Identify which cell holds the provided text, then report its (x, y) central coordinate. 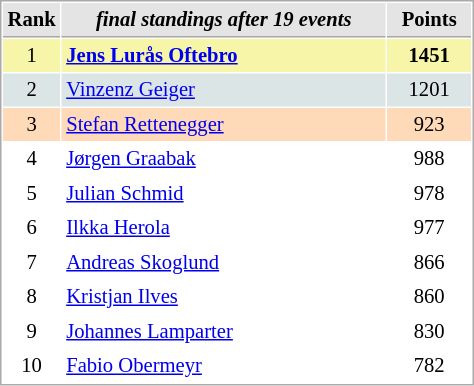
866 (429, 262)
1 (32, 56)
Fabio Obermeyr (224, 366)
final standings after 19 events (224, 20)
1451 (429, 56)
860 (429, 296)
7 (32, 262)
9 (32, 332)
Kristjan Ilves (224, 296)
Julian Schmid (224, 194)
6 (32, 228)
Jørgen Graabak (224, 158)
Ilkka Herola (224, 228)
8 (32, 296)
Points (429, 20)
978 (429, 194)
Andreas Skoglund (224, 262)
3 (32, 124)
988 (429, 158)
Rank (32, 20)
2 (32, 90)
977 (429, 228)
10 (32, 366)
1201 (429, 90)
Johannes Lamparter (224, 332)
Vinzenz Geiger (224, 90)
923 (429, 124)
782 (429, 366)
4 (32, 158)
Jens Lurås Oftebro (224, 56)
830 (429, 332)
5 (32, 194)
Stefan Rettenegger (224, 124)
